Output the (X, Y) coordinate of the center of the cell containing the given text.  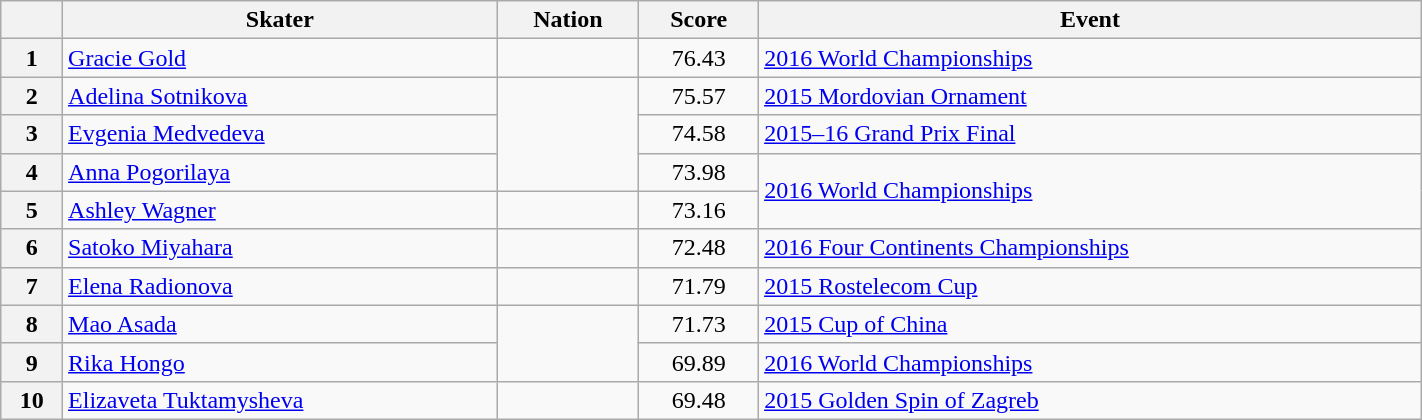
6 (32, 248)
Ashley Wagner (280, 210)
69.48 (699, 400)
2015–16 Grand Prix Final (1090, 134)
Rika Hongo (280, 362)
Event (1090, 20)
69.89 (699, 362)
Gracie Gold (280, 58)
Satoko Miyahara (280, 248)
Evgenia Medvedeva (280, 134)
10 (32, 400)
2016 Four Continents Championships (1090, 248)
2015 Rostelecom Cup (1090, 286)
2015 Cup of China (1090, 324)
73.98 (699, 172)
Score (699, 20)
3 (32, 134)
Mao Asada (280, 324)
Elena Radionova (280, 286)
7 (32, 286)
4 (32, 172)
2015 Mordovian Ornament (1090, 96)
5 (32, 210)
8 (32, 324)
76.43 (699, 58)
73.16 (699, 210)
2015 Golden Spin of Zagreb (1090, 400)
72.48 (699, 248)
Adelina Sotnikova (280, 96)
Nation (568, 20)
1 (32, 58)
Anna Pogorilaya (280, 172)
Elizaveta Tuktamysheva (280, 400)
71.73 (699, 324)
2 (32, 96)
Skater (280, 20)
74.58 (699, 134)
75.57 (699, 96)
9 (32, 362)
71.79 (699, 286)
